From the cell containing the given text, extract its center point as [X, Y] coordinate. 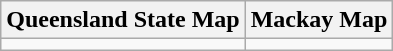
Mackay Map [319, 20]
Queensland State Map [123, 20]
